Return the (X, Y) coordinate for the center point of the cell that contains the specified text.  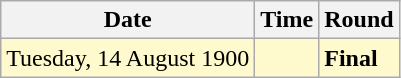
Round (359, 20)
Final (359, 58)
Time (287, 20)
Tuesday, 14 August 1900 (128, 58)
Date (128, 20)
